Output the (X, Y) coordinate of the center of the cell containing the given text.  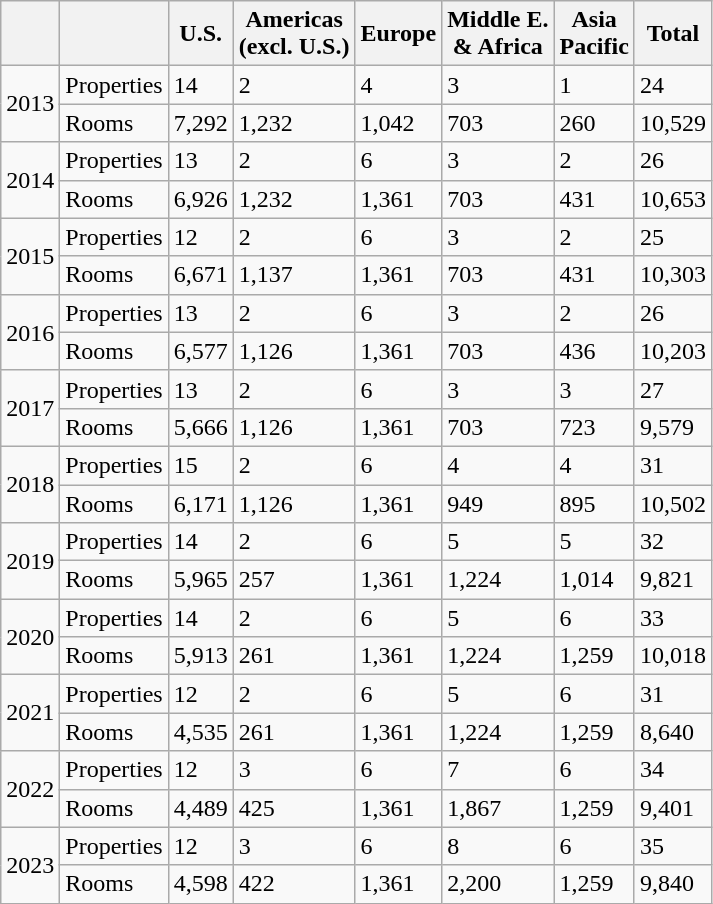
9,579 (672, 427)
15 (200, 465)
10,303 (672, 275)
2016 (30, 332)
27 (672, 389)
33 (672, 618)
7 (498, 770)
10,018 (672, 656)
2022 (30, 789)
7,292 (200, 123)
9,401 (672, 808)
U.S. (200, 34)
6,171 (200, 503)
10,653 (672, 199)
260 (594, 123)
2021 (30, 713)
4,535 (200, 732)
5,965 (200, 580)
5,913 (200, 656)
Americas(excl. U.S.) (294, 34)
1,014 (594, 580)
8 (498, 846)
Total (672, 34)
2019 (30, 561)
10,502 (672, 503)
8,640 (672, 732)
32 (672, 542)
10,203 (672, 351)
25 (672, 237)
6,671 (200, 275)
6,577 (200, 351)
1,042 (398, 123)
425 (294, 808)
2018 (30, 484)
2015 (30, 256)
2017 (30, 408)
24 (672, 85)
2013 (30, 104)
Middle E.& Africa (498, 34)
4,598 (200, 884)
2,200 (498, 884)
10,529 (672, 123)
1,867 (498, 808)
949 (498, 503)
5,666 (200, 427)
895 (594, 503)
35 (672, 846)
6,926 (200, 199)
Asia Pacific (594, 34)
34 (672, 770)
Europe (398, 34)
257 (294, 580)
9,821 (672, 580)
9,840 (672, 884)
723 (594, 427)
2020 (30, 637)
1 (594, 85)
436 (594, 351)
2014 (30, 180)
2023 (30, 865)
1,137 (294, 275)
4,489 (200, 808)
422 (294, 884)
